Pinpoint the cell where the given text exists, returning its (X, Y) midpoint coordinate. 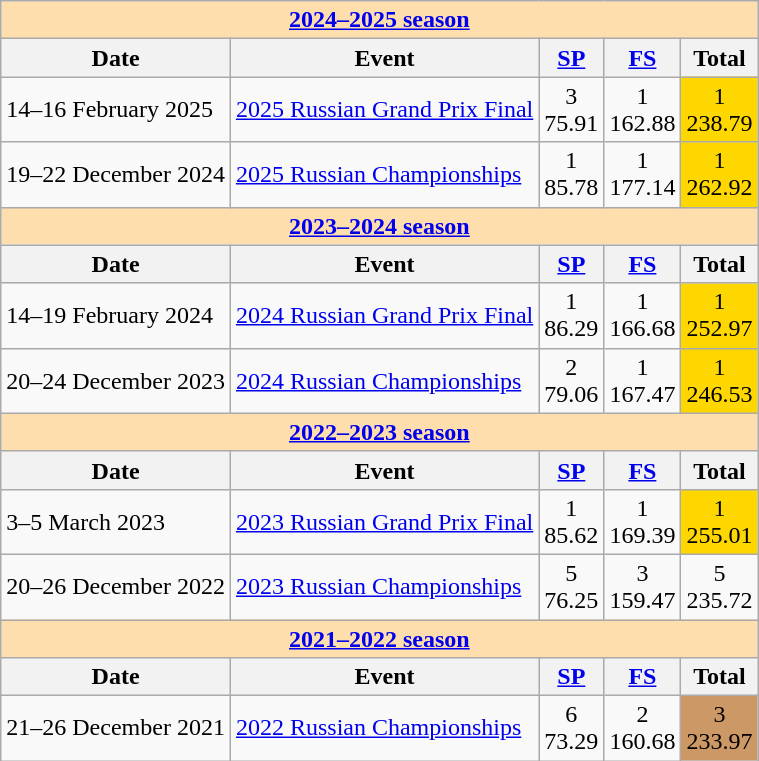
2023 Russian Championships (384, 586)
2024 Russian Championships (384, 380)
2 160.68 (642, 728)
1 262.92 (720, 174)
1 255.01 (720, 522)
5 76.25 (572, 586)
3 159.47 (642, 586)
2023 Russian Grand Prix Final (384, 522)
2024 Russian Grand Prix Final (384, 316)
2022 Russian Championships (384, 728)
2025 Russian Championships (384, 174)
1 177.14 (642, 174)
1 86.29 (572, 316)
2024–2025 season (380, 20)
5 235.72 (720, 586)
2025 Russian Grand Prix Final (384, 110)
2023–2024 season (380, 226)
3–5 March 2023 (116, 522)
14–16 February 2025 (116, 110)
6 73.29 (572, 728)
1 85.78 (572, 174)
2 79.06 (572, 380)
2021–2022 season (380, 639)
1 85.62 (572, 522)
3 233.97 (720, 728)
1 246.53 (720, 380)
1 252.97 (720, 316)
14–19 February 2024 (116, 316)
20–26 December 2022 (116, 586)
1 169.39 (642, 522)
1 162.88 (642, 110)
19–22 December 2024 (116, 174)
2022–2023 season (380, 432)
3 75.91 (572, 110)
1 167.47 (642, 380)
21–26 December 2021 (116, 728)
1 166.68 (642, 316)
1 238.79 (720, 110)
20–24 December 2023 (116, 380)
